For the text-containing cell, return its midpoint in [x, y] coordinate format. 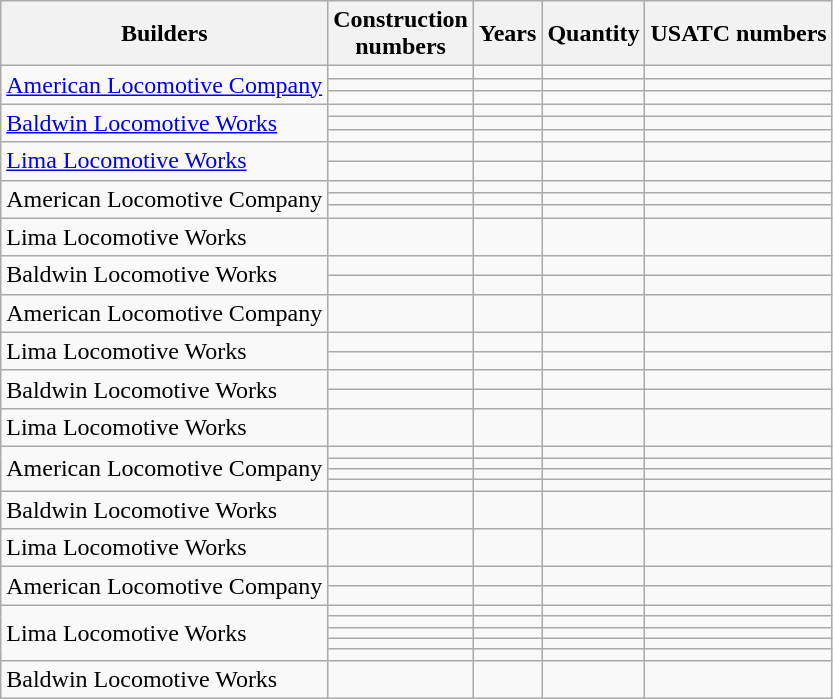
USATC numbers [738, 34]
Constructionnumbers [401, 34]
Builders [164, 34]
Years [507, 34]
Quantity [594, 34]
